Detect which cell encompasses the target text, then output its [x, y] center coordinate. 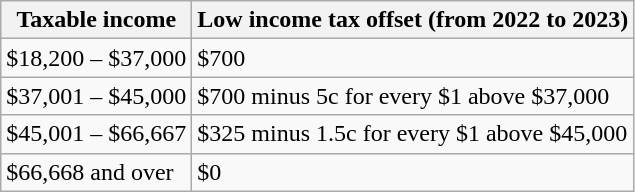
$66,668 and over [96, 172]
$700 [413, 58]
Taxable income [96, 20]
$700 minus 5c for every $1 above $37,000 [413, 96]
$0 [413, 172]
$325 minus 1.5c for every $1 above $45,000 [413, 134]
$45,001 – $66,667 [96, 134]
Low income tax offset (from 2022 to 2023) [413, 20]
$18,200 – $37,000 [96, 58]
$37,001 – $45,000 [96, 96]
